Identify which cell holds the provided text, then report its (X, Y) central coordinate. 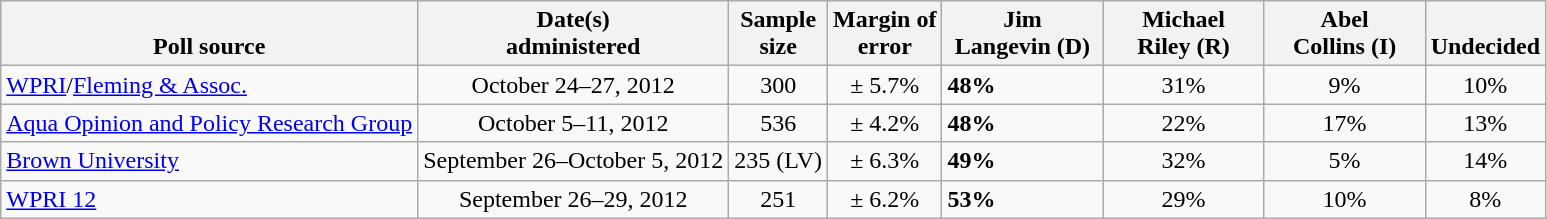
8% (1485, 199)
± 4.2% (885, 123)
± 5.7% (885, 85)
5% (1344, 161)
300 (778, 85)
Aqua Opinion and Policy Research Group (210, 123)
13% (1485, 123)
MichaelRiley (R) (1184, 34)
22% (1184, 123)
49% (1022, 161)
17% (1344, 123)
Margin oferror (885, 34)
536 (778, 123)
WPRI/Fleming & Assoc. (210, 85)
Abel Collins (I) (1344, 34)
October 5–11, 2012 (574, 123)
9% (1344, 85)
235 (LV) (778, 161)
Undecided (1485, 34)
Samplesize (778, 34)
251 (778, 199)
Brown University (210, 161)
October 24–27, 2012 (574, 85)
Date(s)administered (574, 34)
53% (1022, 199)
September 26–October 5, 2012 (574, 161)
September 26–29, 2012 (574, 199)
29% (1184, 199)
WPRI 12 (210, 199)
JimLangevin (D) (1022, 34)
32% (1184, 161)
31% (1184, 85)
Poll source (210, 34)
14% (1485, 161)
± 6.3% (885, 161)
± 6.2% (885, 199)
